Return the (x, y) coordinate for the center point of the cell that contains the specified text.  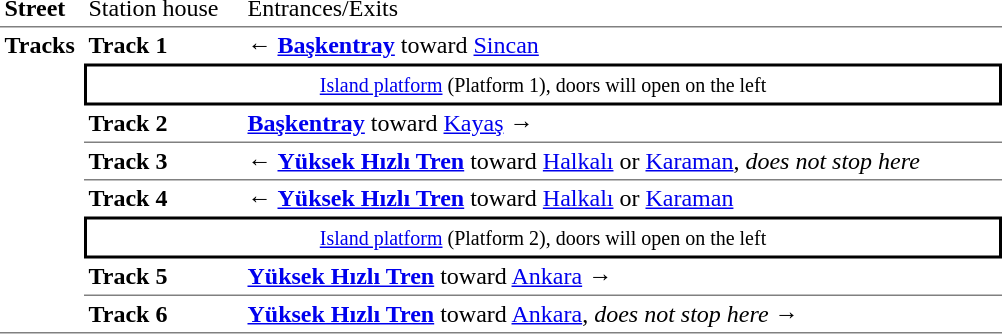
Track 6 (164, 315)
← Yüksek Hızlı Tren toward Halkalı or Karaman (622, 198)
Track 2 (164, 125)
Track 4 (164, 198)
Track 5 (164, 277)
Track 3 (164, 162)
← Başkentray toward Sincan (622, 46)
Island platform (Platform 1), doors will open on the left (543, 85)
Yüksek Hızlı Tren toward Ankara, does not stop here → (622, 315)
Başkentray toward Kayaş → (622, 125)
Track 1 (164, 46)
Tracks (42, 181)
Yüksek Hızlı Tren toward Ankara → (622, 277)
← Yüksek Hızlı Tren toward Halkalı or Karaman, does not stop here (622, 162)
Island platform (Platform 2), doors will open on the left (543, 237)
